Output the [X, Y] coordinate of the center of the cell containing the given text.  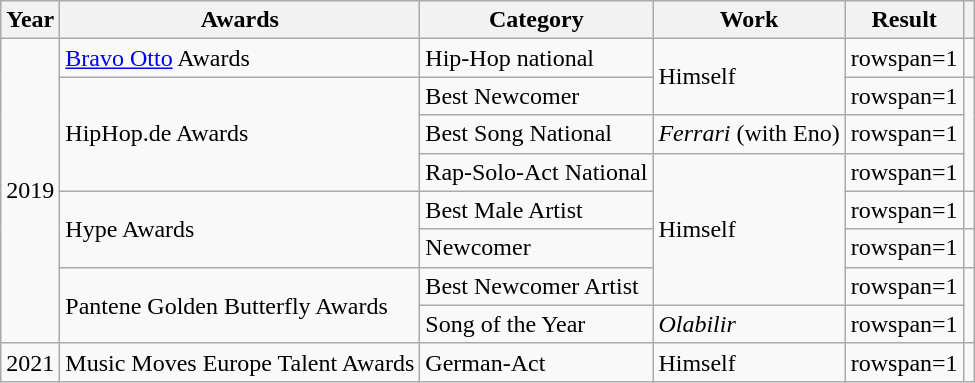
Best Song National [536, 134]
Hype Awards [240, 229]
German-Act [536, 362]
Awards [240, 20]
Category [536, 20]
HipHop.de Awards [240, 134]
2021 [30, 362]
Bravo Otto Awards [240, 58]
Music Moves Europe Talent Awards [240, 362]
Work [749, 20]
Olabilir [749, 324]
Best Newcomer [536, 96]
Ferrari (with Eno) [749, 134]
Result [904, 20]
Best Newcomer Artist [536, 286]
Newcomer [536, 248]
2019 [30, 191]
Hip-Hop national [536, 58]
Rap-Solo-Act National [536, 172]
Pantene Golden Butterfly Awards [240, 305]
Best Male Artist [536, 210]
Year [30, 20]
Song of the Year [536, 324]
